Detect which cell encompasses the target text, then output its [X, Y] center coordinate. 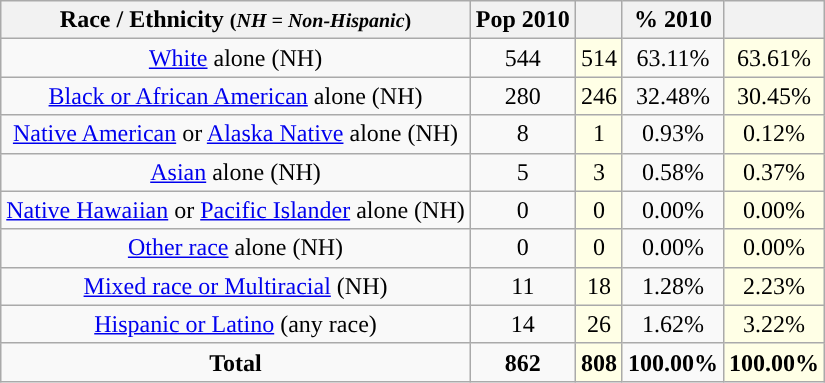
Asian alone (NH) [236, 172]
Total [236, 362]
White alone (NH) [236, 58]
280 [522, 96]
862 [522, 362]
26 [598, 324]
Race / Ethnicity (NH = Non-Hispanic) [236, 20]
11 [522, 286]
Native American or Alaska Native alone (NH) [236, 134]
Black or African American alone (NH) [236, 96]
% 2010 [672, 20]
30.45% [774, 96]
2.23% [774, 286]
514 [598, 58]
0.37% [774, 172]
5 [522, 172]
63.11% [672, 58]
0.93% [672, 134]
3 [598, 172]
1.28% [672, 286]
Native Hawaiian or Pacific Islander alone (NH) [236, 210]
3.22% [774, 324]
544 [522, 58]
1.62% [672, 324]
32.48% [672, 96]
18 [598, 286]
Pop 2010 [522, 20]
14 [522, 324]
246 [598, 96]
63.61% [774, 58]
Other race alone (NH) [236, 248]
8 [522, 134]
Hispanic or Latino (any race) [236, 324]
Mixed race or Multiracial (NH) [236, 286]
0.58% [672, 172]
1 [598, 134]
0.12% [774, 134]
808 [598, 362]
